Identify which cell holds the provided text, then report its [x, y] central coordinate. 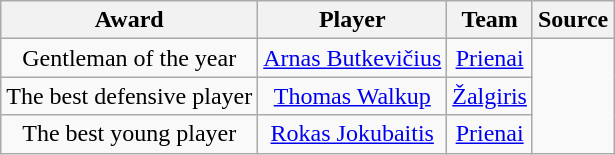
Player [352, 20]
Award [130, 20]
The best young player [130, 134]
Thomas Walkup [352, 96]
Team [490, 20]
Rokas Jokubaitis [352, 134]
The best defensive player [130, 96]
Žalgiris [490, 96]
Source [572, 20]
Gentleman of the year [130, 58]
Arnas Butkevičius [352, 58]
